Identify which cell holds the provided text, then report its (x, y) central coordinate. 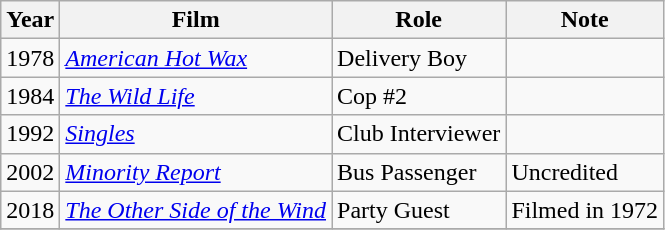
2002 (30, 172)
Minority Report (196, 172)
Note (585, 20)
2018 (30, 210)
Film (196, 20)
Party Guest (419, 210)
Filmed in 1972 (585, 210)
The Wild Life (196, 96)
Delivery Boy (419, 58)
Uncredited (585, 172)
Club Interviewer (419, 134)
Cop #2 (419, 96)
Year (30, 20)
Role (419, 20)
American Hot Wax (196, 58)
1978 (30, 58)
Singles (196, 134)
1984 (30, 96)
Bus Passenger (419, 172)
The Other Side of the Wind (196, 210)
1992 (30, 134)
